Determine the [X, Y] coordinate at the center of the cell enclosing the given text.  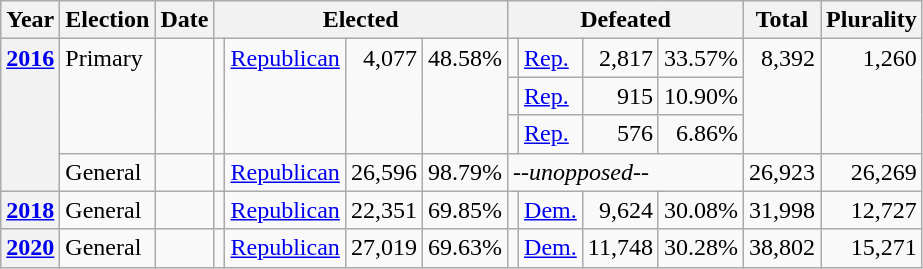
26,596 [384, 172]
33.57% [700, 58]
26,923 [782, 172]
Total [782, 20]
2020 [30, 248]
2016 [30, 115]
6.86% [700, 134]
69.85% [464, 210]
2,817 [620, 58]
11,748 [620, 248]
22,351 [384, 210]
Defeated [625, 20]
4,077 [384, 96]
9,624 [620, 210]
10.90% [700, 96]
576 [620, 134]
26,269 [872, 172]
Year [30, 20]
15,271 [872, 248]
Date [184, 20]
8,392 [782, 96]
69.63% [464, 248]
30.08% [700, 210]
Plurality [872, 20]
Elected [361, 20]
Election [108, 20]
27,019 [384, 248]
48.58% [464, 96]
--unopposed-- [625, 172]
38,802 [782, 248]
31,998 [782, 210]
2018 [30, 210]
1,260 [872, 96]
Primary [108, 96]
12,727 [872, 210]
915 [620, 96]
30.28% [700, 248]
98.79% [464, 172]
